Provide the [x, y] coordinate of the cell's center where the given text is located.  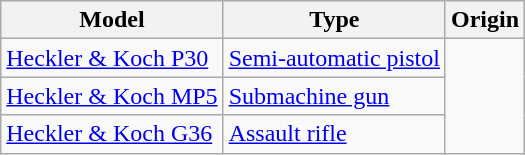
Type [334, 20]
Heckler & Koch G36 [112, 134]
Heckler & Koch MP5 [112, 96]
Assault rifle [334, 134]
Heckler & Koch P30 [112, 58]
Semi-automatic pistol [334, 58]
Submachine gun [334, 96]
Model [112, 20]
Origin [484, 20]
